Search for the cell housing the specified text and yield its [X, Y] center coordinate. 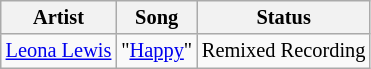
Artist [59, 17]
Leona Lewis [59, 51]
Song [156, 17]
Remixed Recording [284, 51]
"Happy" [156, 51]
Status [284, 17]
